Determine the [X, Y] coordinate at the center of the cell enclosing the given text.  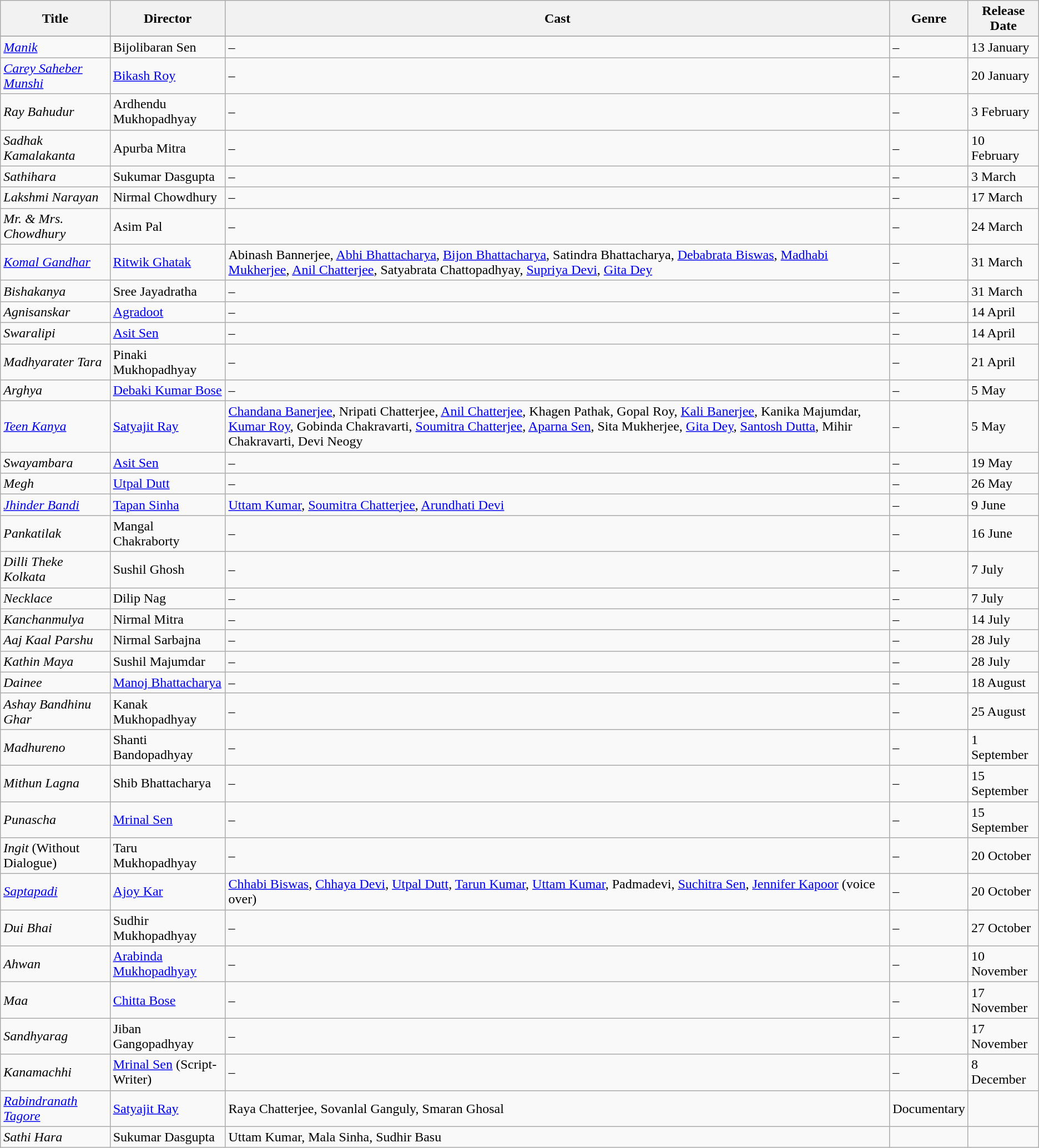
Chitta Bose [168, 1000]
Kanchanmulya [56, 619]
Shanti Bandopadhyay [168, 747]
Bikash Roy [168, 75]
Mangal Chakraborty [168, 534]
16 June [1003, 534]
9 June [1003, 505]
Cast [557, 19]
Agnisanskar [56, 312]
25 August [1003, 711]
Asim Pal [168, 226]
Ray Bahudur [56, 112]
27 October [1003, 928]
Apurba Mitra [168, 148]
Mrinal Sen [168, 819]
14 July [1003, 619]
10 November [1003, 964]
Sadhak Kamalakanta [56, 148]
Dui Bhai [56, 928]
Raya Chatterjee, Sovanlal Ganguly, Smaran Ghosal [557, 1109]
21 April [1003, 362]
Director [168, 19]
Saptapadi [56, 892]
Chhabi Biswas, Chhaya Devi, Utpal Dutt, Tarun Kumar, Uttam Kumar, Padmadevi, Suchitra Sen, Jennifer Kapoor (voice over) [557, 892]
Bishakanya [56, 291]
Madhureno [56, 747]
Rabindranath Tagore [56, 1109]
Jhinder Bandi [56, 505]
Dainee [56, 682]
26 May [1003, 484]
17 March [1003, 198]
Nirmal Chowdhury [168, 198]
Teen Kanya [56, 427]
Pankatilak [56, 534]
Swayambara [56, 463]
Maa [56, 1000]
Kathin Maya [56, 661]
Uttam Kumar, Soumitra Chatterjee, Arundhati Devi [557, 505]
Komal Gandhar [56, 262]
3 March [1003, 176]
Sudhir Mukhopadhyay [168, 928]
1 September [1003, 747]
Agradoot [168, 312]
Dilip Nag [168, 598]
Documentary [929, 1109]
Manoj Bhattacharya [168, 682]
Necklace [56, 598]
Sushil Majumdar [168, 661]
20 January [1003, 75]
19 May [1003, 463]
Dilli Theke Kolkata [56, 569]
Swaralipi [56, 333]
Uttam Kumar, Mala Sinha, Sudhir Basu [557, 1137]
Ajoy Kar [168, 892]
Bijolibaran Sen [168, 47]
Pinaki Mukhopadhyay [168, 362]
Ashay Bandhinu Ghar [56, 711]
Ritwik Ghatak [168, 262]
3 February [1003, 112]
24 March [1003, 226]
Sushil Ghosh [168, 569]
Ardhendu Mukhopadhyay [168, 112]
Mithun Lagna [56, 783]
Kanamachhi [56, 1072]
Tapan Sinha [168, 505]
10 February [1003, 148]
Sathihara [56, 176]
Aaj Kaal Parshu [56, 640]
Arabinda Mukhopadhyay [168, 964]
Kanak Mukhopadhyay [168, 711]
18 August [1003, 682]
8 December [1003, 1072]
Taru Mukhopadhyay [168, 856]
Sree Jayadratha [168, 291]
Mr. & Mrs. Chowdhury [56, 226]
Genre [929, 19]
Carey Saheber Munshi [56, 75]
Utpal Dutt [168, 484]
Debaki Kumar Bose [168, 391]
Title [56, 19]
Jiban Gangopadhyay [168, 1036]
13 January [1003, 47]
Ahwan [56, 964]
Ingit (Without Dialogue) [56, 856]
Mrinal Sen (Script-Writer) [168, 1072]
Punascha [56, 819]
Madhyarater Tara [56, 362]
Release Date [1003, 19]
Nirmal Mitra [168, 619]
Manik [56, 47]
Nirmal Sarbajna [168, 640]
Shib Bhattacharya [168, 783]
Arghya [56, 391]
Megh [56, 484]
Sandhyarag [56, 1036]
Sathi Hara [56, 1137]
Lakshmi Narayan [56, 198]
